Detect which cell encompasses the target text, then output its (x, y) center coordinate. 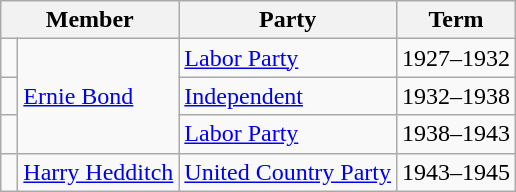
United Country Party (288, 172)
1932–1938 (456, 96)
1927–1932 (456, 58)
Party (288, 20)
1938–1943 (456, 134)
Ernie Bond (98, 96)
1943–1945 (456, 172)
Harry Hedditch (98, 172)
Independent (288, 96)
Member (90, 20)
Term (456, 20)
